Find where the given text appears and provide that cell's center as (X, Y) coordinate. 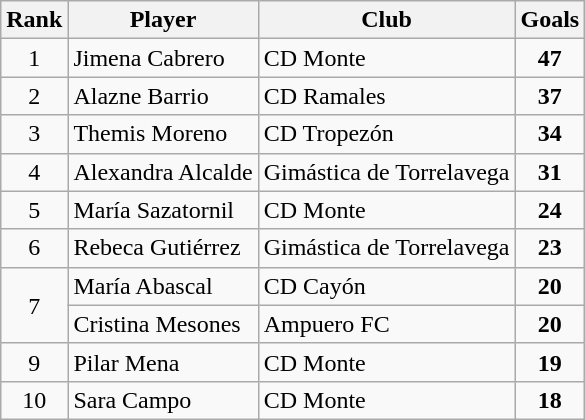
47 (550, 58)
Rebeca Gutiérrez (163, 248)
18 (550, 400)
7 (34, 305)
Sara Campo (163, 400)
CD Ramales (386, 96)
CD Cayón (386, 286)
Club (386, 20)
Alexandra Alcalde (163, 172)
María Abascal (163, 286)
Player (163, 20)
3 (34, 134)
Pilar Mena (163, 362)
31 (550, 172)
9 (34, 362)
Ampuero FC (386, 324)
10 (34, 400)
4 (34, 172)
2 (34, 96)
Cristina Mesones (163, 324)
Rank (34, 20)
5 (34, 210)
23 (550, 248)
Alazne Barrio (163, 96)
19 (550, 362)
37 (550, 96)
1 (34, 58)
Jimena Cabrero (163, 58)
Themis Moreno (163, 134)
María Sazatornil (163, 210)
6 (34, 248)
24 (550, 210)
Goals (550, 20)
CD Tropezón (386, 134)
34 (550, 134)
